Pinpoint the cell where the given text exists, returning its (X, Y) midpoint coordinate. 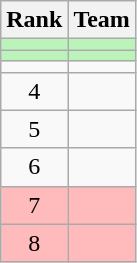
Team (102, 20)
5 (34, 129)
4 (34, 91)
8 (34, 243)
7 (34, 205)
Rank (34, 20)
6 (34, 167)
